Capture the cell that displays the provided text and extract its (X, Y) central coordinate. 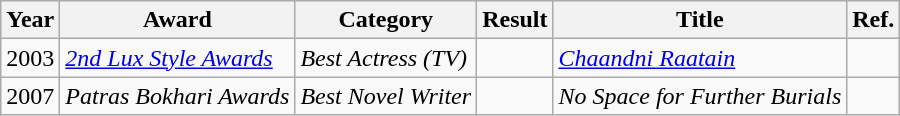
Category (386, 20)
2nd Lux Style Awards (178, 58)
Patras Bokhari Awards (178, 96)
Best Novel Writer (386, 96)
Ref. (874, 20)
Result (515, 20)
Chaandni Raatain (700, 58)
Year (30, 20)
No Space for Further Burials (700, 96)
Award (178, 20)
2003 (30, 58)
2007 (30, 96)
Best Actress (TV) (386, 58)
Title (700, 20)
